Pinpoint the cell where the given text exists, returning its (x, y) midpoint coordinate. 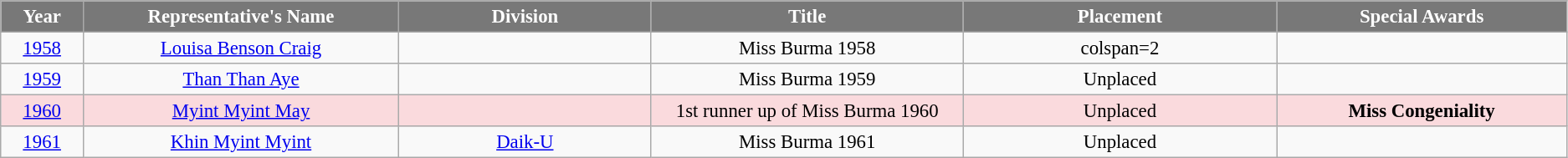
Daik-U (525, 142)
Placement (1120, 17)
1961 (42, 142)
Title (807, 17)
Myint Myint May (241, 111)
colspan=2 (1120, 48)
Khin Myint Myint (241, 142)
Special Awards (1422, 17)
1st runner up of Miss Burma 1960 (807, 111)
Miss Burma 1958 (807, 48)
Than Than Aye (241, 79)
Miss Congeniality (1422, 111)
1960 (42, 111)
Louisa Benson Craig (241, 48)
Division (525, 17)
Miss Burma 1959 (807, 79)
1958 (42, 48)
Representative's Name (241, 17)
Year (42, 17)
1959 (42, 79)
Miss Burma 1961 (807, 142)
